Search for the cell housing the specified text and yield its [x, y] center coordinate. 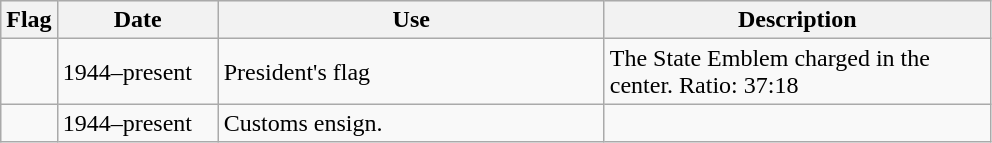
Use [411, 20]
Customs ensign. [411, 123]
President's flag [411, 72]
Description [797, 20]
The State Emblem charged in the center. Ratio: 37:18 [797, 72]
Date [138, 20]
Flag [29, 20]
